Provide the (X, Y) coordinate of the cell's center where the given text is located.  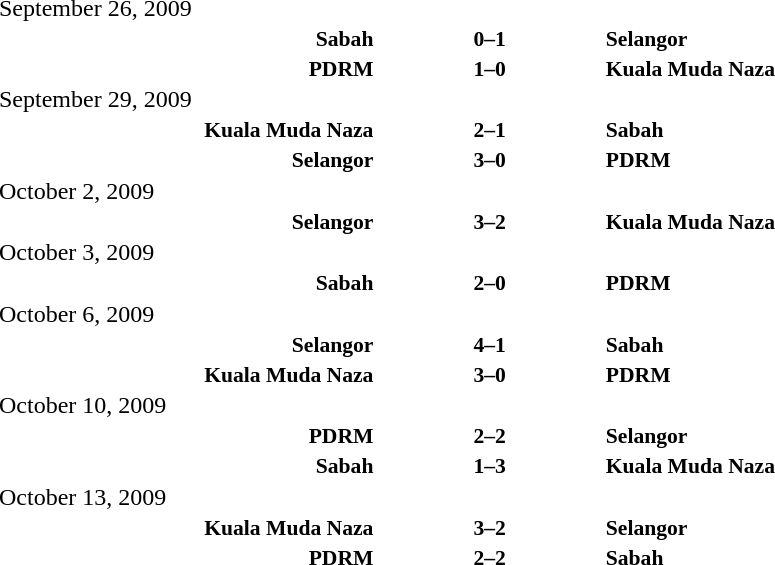
1–0 (489, 68)
4–1 (489, 344)
2–2 (489, 436)
0–1 (489, 38)
2–0 (489, 283)
1–3 (489, 466)
2–1 (489, 130)
